Capture the cell that displays the provided text and extract its (x, y) central coordinate. 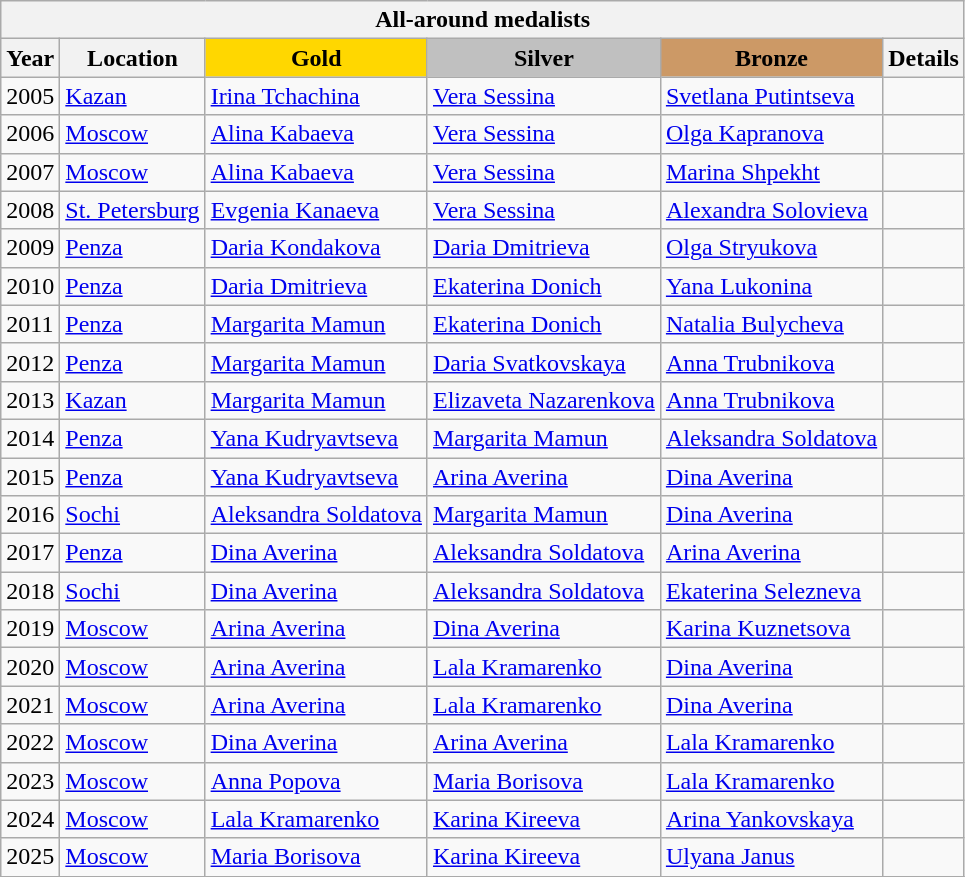
All-around medalists (483, 20)
Bronze (771, 58)
Elizaveta Nazarenkova (544, 400)
2022 (30, 743)
2007 (30, 172)
Natalia Bulycheva (771, 324)
Details (924, 58)
Svetlana Putintseva (771, 96)
2017 (30, 553)
Olga Stryukova (771, 248)
Arina Yankovskaya (771, 819)
2012 (30, 362)
2006 (30, 134)
Olga Kapranova (771, 134)
Anna Popova (316, 781)
2011 (30, 324)
Evgenia Kanaeva (316, 210)
Silver (544, 58)
Daria Svatkovskaya (544, 362)
2015 (30, 477)
Marina Shpekht (771, 172)
Location (132, 58)
2021 (30, 705)
Ulyana Janus (771, 857)
Daria Kondakova (316, 248)
2024 (30, 819)
Year (30, 58)
Ekaterina Selezneva (771, 591)
2025 (30, 857)
St. Petersburg (132, 210)
2008 (30, 210)
2010 (30, 286)
2019 (30, 629)
2018 (30, 591)
2016 (30, 515)
Irina Tchachina (316, 96)
2013 (30, 400)
Alexandra Solovieva (771, 210)
2014 (30, 438)
2009 (30, 248)
2023 (30, 781)
2020 (30, 667)
Gold (316, 58)
Karina Kuznetsova (771, 629)
2005 (30, 96)
Yana Lukonina (771, 286)
